Provide the [x, y] coordinate of the cell's center where the given text is located.  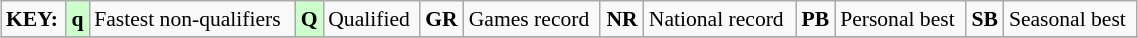
Games record [532, 19]
Personal best [900, 19]
Fastest non-qualifiers [192, 19]
Qualified [371, 19]
PB [816, 19]
NR [622, 19]
Seasonal best [1070, 19]
KEY: [34, 19]
Q [309, 19]
SB [985, 19]
q [78, 19]
National record [720, 19]
GR [442, 19]
